Locate the cell with the specified text and output its (x, y) center coordinate. 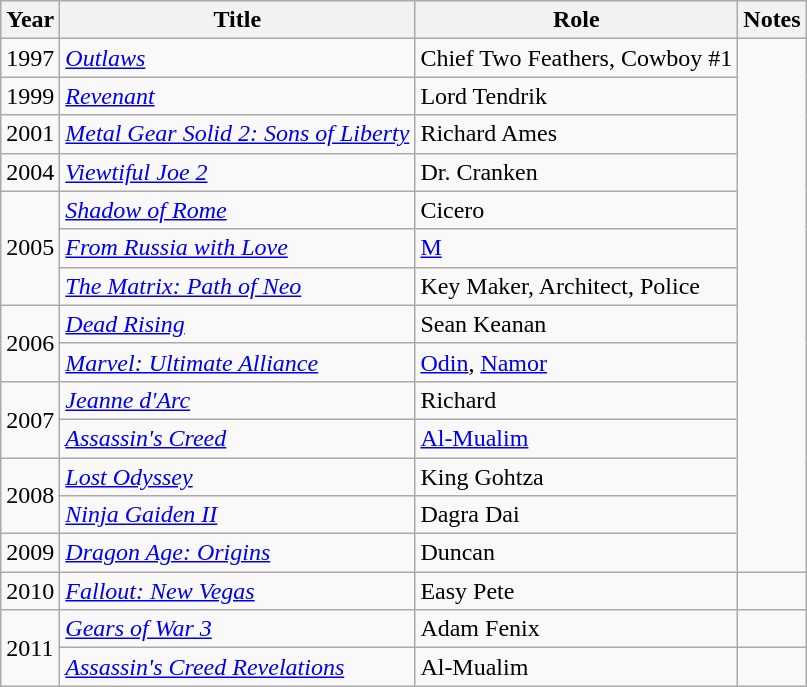
Dead Rising (238, 324)
Shadow of Rome (238, 210)
2004 (30, 172)
2006 (30, 343)
1997 (30, 58)
Duncan (576, 553)
Dr. Cranken (576, 172)
Year (30, 20)
Lost Odyssey (238, 477)
Chief Two Feathers, Cowboy #1 (576, 58)
2011 (30, 648)
Viewtiful Joe 2 (238, 172)
Revenant (238, 96)
Marvel: Ultimate Alliance (238, 362)
King Gohtza (576, 477)
Assassin's Creed Revelations (238, 667)
Lord Tendrik (576, 96)
Sean Keanan (576, 324)
Odin, Namor (576, 362)
Metal Gear Solid 2: Sons of Liberty (238, 134)
Fallout: New Vegas (238, 591)
Jeanne d'Arc (238, 400)
Outlaws (238, 58)
2008 (30, 496)
Assassin's Creed (238, 438)
Easy Pete (576, 591)
Dragon Age: Origins (238, 553)
2001 (30, 134)
Title (238, 20)
Key Maker, Architect, Police (576, 286)
Richard Ames (576, 134)
Adam Fenix (576, 629)
Gears of War 3 (238, 629)
Notes (772, 20)
2009 (30, 553)
2010 (30, 591)
Role (576, 20)
From Russia with Love (238, 248)
2005 (30, 248)
Ninja Gaiden II (238, 515)
Richard (576, 400)
M (576, 248)
Cicero (576, 210)
1999 (30, 96)
2007 (30, 419)
Dagra Dai (576, 515)
The Matrix: Path of Neo (238, 286)
